Locate the cell with the specified text and output its (x, y) center coordinate. 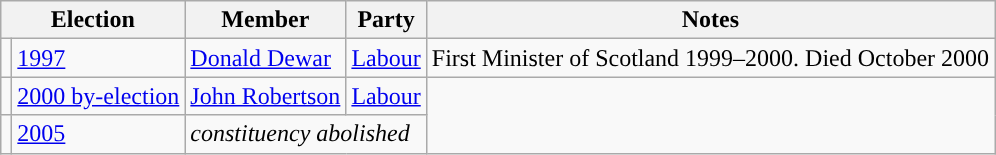
1997 (98, 58)
Election (93, 20)
Member (266, 20)
Donald Dewar (266, 58)
constituency abolished (306, 134)
John Robertson (266, 96)
2000 by-election (98, 96)
Party (386, 20)
Notes (710, 20)
First Minister of Scotland 1999–2000. Died October 2000 (710, 58)
2005 (98, 134)
